Scan for the cell matching the given text and deliver its (X, Y) coordinate at center. 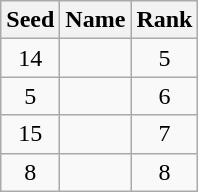
Name (96, 20)
6 (164, 96)
7 (164, 134)
15 (30, 134)
14 (30, 58)
Seed (30, 20)
Rank (164, 20)
